Return the [x, y] coordinate for the center point of the cell that contains the specified text.  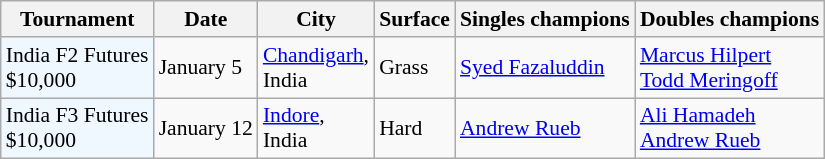
January 12 [206, 128]
Chandigarh,India [316, 68]
Indore,India [316, 128]
India F3 Futures$10,000 [78, 128]
Grass [414, 68]
City [316, 19]
Andrew Rueb [545, 128]
Singles champions [545, 19]
January 5 [206, 68]
Tournament [78, 19]
Ali Hamadeh Andrew Rueb [730, 128]
Hard [414, 128]
Date [206, 19]
Surface [414, 19]
Marcus Hilpert Todd Meringoff [730, 68]
India F2 Futures$10,000 [78, 68]
Doubles champions [730, 19]
Syed Fazaluddin [545, 68]
